Determine the [x, y] coordinate at the center of the cell enclosing the given text.  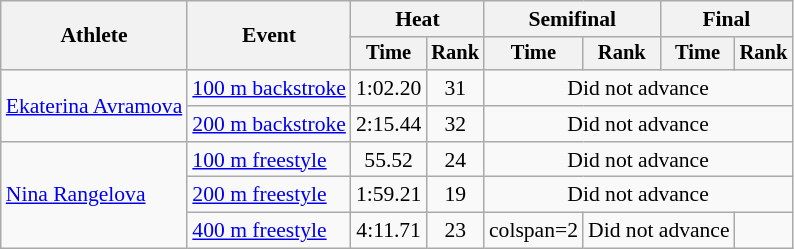
2:15.44 [388, 124]
200 m backstroke [269, 124]
200 m freestyle [269, 195]
Athlete [94, 36]
Nina Rangelova [94, 196]
Event [269, 36]
23 [455, 231]
Final [727, 19]
Heat [418, 19]
colspan=2 [534, 231]
24 [455, 160]
Ekaterina Avramova [94, 106]
1:59.21 [388, 195]
55.52 [388, 160]
32 [455, 124]
100 m backstroke [269, 88]
Semifinal [572, 19]
1:02.20 [388, 88]
400 m freestyle [269, 231]
4:11.71 [388, 231]
31 [455, 88]
100 m freestyle [269, 160]
19 [455, 195]
